For the text-containing cell, return its midpoint in [X, Y] coordinate format. 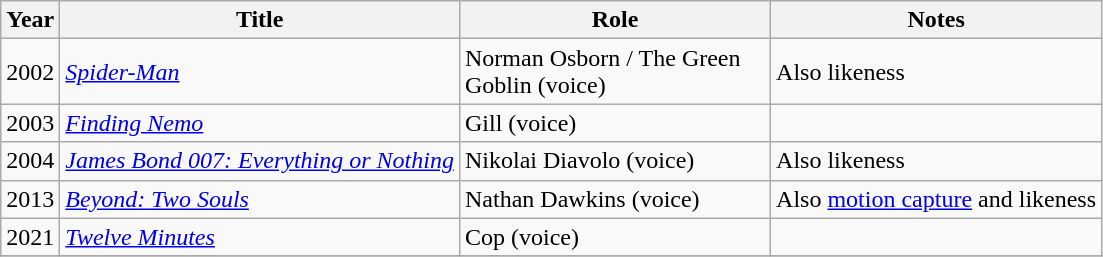
Nathan Dawkins (voice) [614, 199]
Also motion capture and likeness [936, 199]
Beyond: Two Souls [260, 199]
Gill (voice) [614, 123]
Spider-Man [260, 72]
Year [30, 20]
2013 [30, 199]
Nikolai Diavolo (voice) [614, 161]
2003 [30, 123]
Cop (voice) [614, 237]
James Bond 007: Everything or Nothing [260, 161]
2004 [30, 161]
Norman Osborn / The Green Goblin (voice) [614, 72]
Twelve Minutes [260, 237]
2021 [30, 237]
Title [260, 20]
Role [614, 20]
Finding Nemo [260, 123]
Notes [936, 20]
2002 [30, 72]
